Determine the [x, y] coordinate at the center of the cell enclosing the given text.  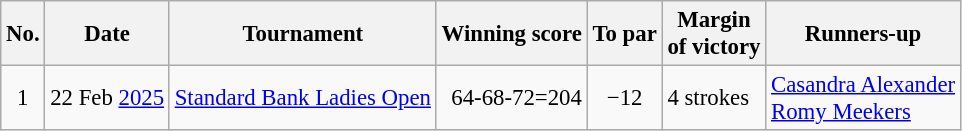
Runners-up [864, 34]
Tournament [302, 34]
1 [23, 98]
Date [107, 34]
64-68-72=204 [512, 98]
Marginof victory [714, 34]
−12 [624, 98]
To par [624, 34]
Casandra Alexander Romy Meekers [864, 98]
Standard Bank Ladies Open [302, 98]
Winning score [512, 34]
No. [23, 34]
22 Feb 2025 [107, 98]
4 strokes [714, 98]
